Locate the cell with the specified text and output its (X, Y) center coordinate. 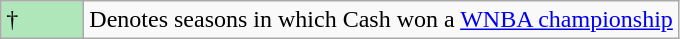
Denotes seasons in which Cash won a WNBA championship (382, 20)
† (42, 20)
